Scan for the cell matching the given text and deliver its [X, Y] coordinate at center. 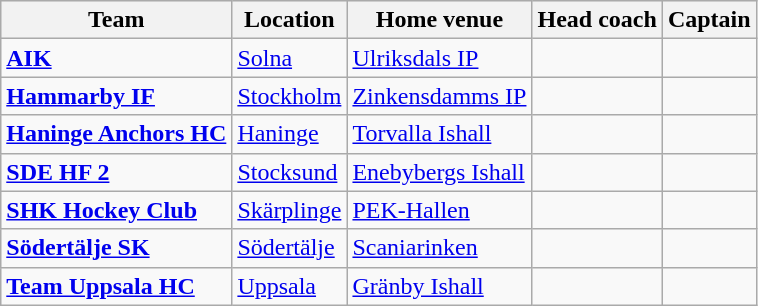
Torvalla Ishall [440, 134]
PEK-Hallen [440, 210]
SHK Hockey Club [116, 210]
Uppsala [290, 286]
Stockholm [290, 96]
Home venue [440, 20]
Södertälje SK [116, 248]
Enebybergs Ishall [440, 172]
Stocksund [290, 172]
Haninge [290, 134]
Location [290, 20]
Team Uppsala HC [116, 286]
Head coach [597, 20]
Team [116, 20]
Scaniarinken [440, 248]
Captain [709, 20]
Hammarby IF [116, 96]
SDE HF 2 [116, 172]
AIK [116, 58]
Zinkensdamms IP [440, 96]
Ulriksdals IP [440, 58]
Gränby Ishall [440, 286]
Skärplinge [290, 210]
Södertälje [290, 248]
Haninge Anchors HC [116, 134]
Solna [290, 58]
